Locate the cell with the specified text and output its [X, Y] center coordinate. 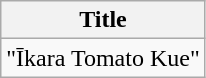
Title [103, 20]
"Īkara Tomato Kue" [103, 58]
